Locate the cell with the specified text and output its (X, Y) center coordinate. 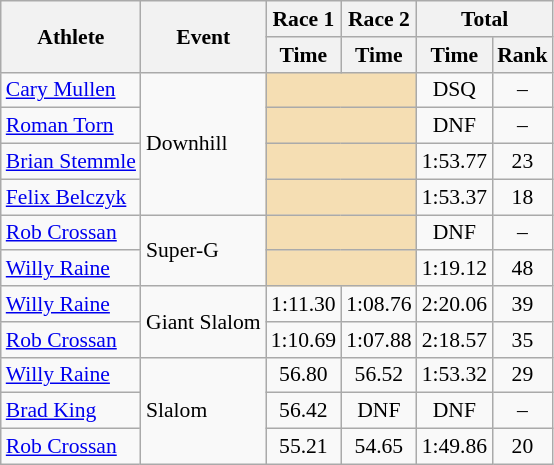
Giant Slalom (204, 322)
39 (522, 304)
Cary Mullen (71, 90)
Super-G (204, 250)
2:18.57 (454, 340)
18 (522, 197)
1:53.32 (454, 375)
1:08.76 (378, 304)
Roman Torn (71, 126)
56.42 (304, 411)
1:07.88 (378, 340)
1:19.12 (454, 269)
Brad King (71, 411)
1:49.86 (454, 447)
1:10.69 (304, 340)
1:11.30 (304, 304)
Total (485, 19)
56.52 (378, 375)
23 (522, 162)
Race 2 (378, 19)
Rank (522, 55)
Athlete (71, 36)
DSQ (454, 90)
1:53.77 (454, 162)
Race 1 (304, 19)
Felix Belczyk (71, 197)
Downhill (204, 143)
Event (204, 36)
54.65 (378, 447)
55.21 (304, 447)
35 (522, 340)
2:20.06 (454, 304)
Brian Stemmle (71, 162)
1:53.37 (454, 197)
Slalom (204, 410)
20 (522, 447)
29 (522, 375)
56.80 (304, 375)
48 (522, 269)
